Extract the [x, y] coordinate from the center of the cell holding the provided text.  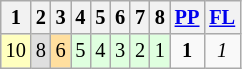
PP [188, 17]
FL [222, 17]
10 [16, 51]
7 [140, 17]
